From the cell containing the given text, extract its center point as (X, Y) coordinate. 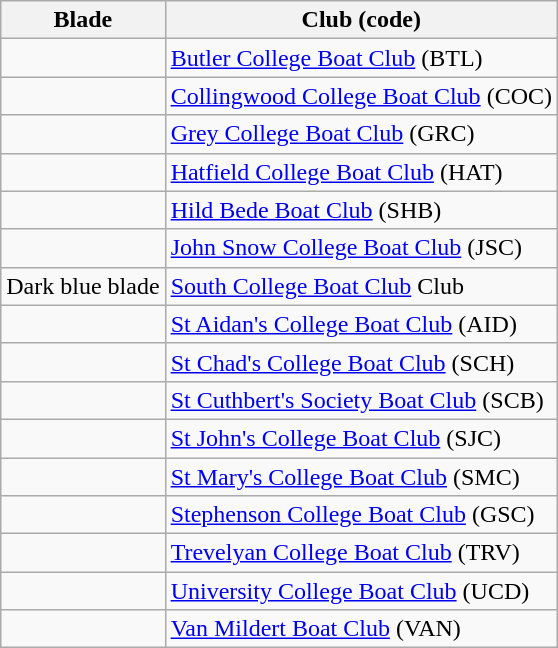
St Aidan's College Boat Club (AID) (361, 324)
St Mary's College Boat Club (SMC) (361, 477)
John Snow College Boat Club (JSC) (361, 248)
St Chad's College Boat Club (SCH) (361, 362)
Stephenson College Boat Club (GSC) (361, 515)
University College Boat Club (UCD) (361, 591)
Trevelyan College Boat Club (TRV) (361, 553)
St Cuthbert's Society Boat Club (SCB) (361, 400)
Dark blue blade (83, 286)
Van Mildert Boat Club (VAN) (361, 629)
Collingwood College Boat Club (COC) (361, 96)
Grey College Boat Club (GRC) (361, 134)
Butler College Boat Club (BTL) (361, 58)
Blade (83, 20)
Club (code) (361, 20)
South College Boat Club Club (361, 286)
St John's College Boat Club (SJC) (361, 438)
Hatfield College Boat Club (HAT) (361, 172)
Hild Bede Boat Club (SHB) (361, 210)
